Provide the [X, Y] coordinate of the cell's center where the given text is located.  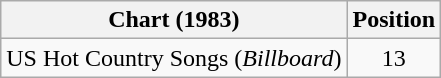
Position [394, 20]
US Hot Country Songs (Billboard) [174, 58]
13 [394, 58]
Chart (1983) [174, 20]
